Find where the given text appears and provide that cell's center as (X, Y) coordinate. 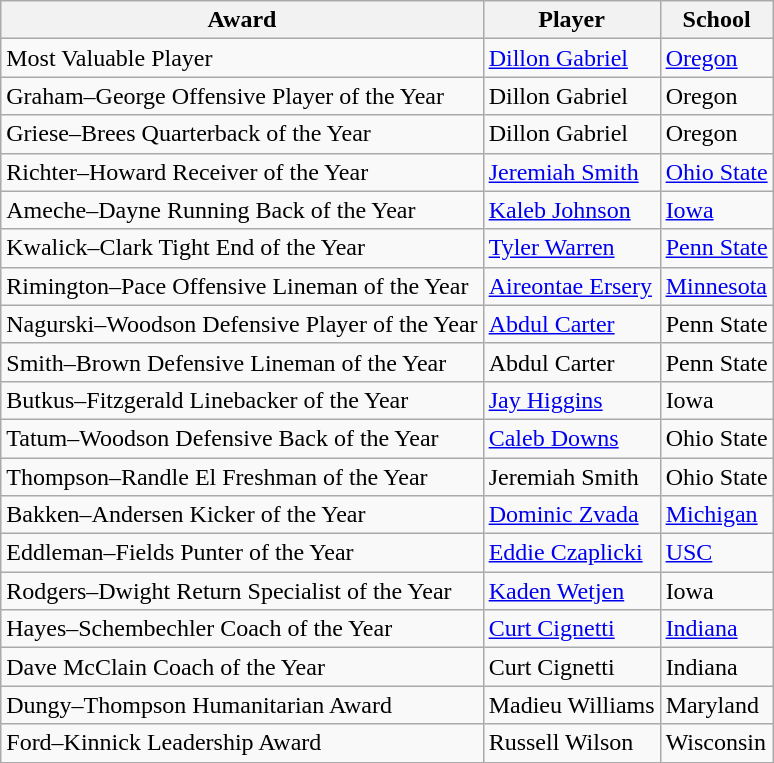
USC (716, 553)
Rimington–Pace Offensive Lineman of the Year (242, 286)
Nagurski–Woodson Defensive Player of the Year (242, 324)
School (716, 20)
Kaleb Johnson (572, 210)
Griese–Brees Quarterback of the Year (242, 134)
Aireontae Ersery (572, 286)
Most Valuable Player (242, 58)
Dominic Zvada (572, 515)
Eddleman–Fields Punter of the Year (242, 553)
Madieu Williams (572, 705)
Thompson–Randle El Freshman of the Year (242, 477)
Award (242, 20)
Ameche–Dayne Running Back of the Year (242, 210)
Player (572, 20)
Kaden Wetjen (572, 591)
Russell Wilson (572, 743)
Tyler Warren (572, 248)
Maryland (716, 705)
Jay Higgins (572, 400)
Wisconsin (716, 743)
Richter–Howard Receiver of the Year (242, 172)
Smith–Brown Defensive Lineman of the Year (242, 362)
Dave McClain Coach of the Year (242, 667)
Bakken–Andersen Kicker of the Year (242, 515)
Hayes–Schembechler Coach of the Year (242, 629)
Butkus–Fitzgerald Linebacker of the Year (242, 400)
Eddie Czaplicki (572, 553)
Caleb Downs (572, 438)
Tatum–Woodson Defensive Back of the Year (242, 438)
Michigan (716, 515)
Ford–Kinnick Leadership Award (242, 743)
Kwalick–Clark Tight End of the Year (242, 248)
Rodgers–Dwight Return Specialist of the Year (242, 591)
Minnesota (716, 286)
Graham–George Offensive Player of the Year (242, 96)
Dungy–Thompson Humanitarian Award (242, 705)
